Return the [X, Y] coordinate for the center point of the cell that contains the specified text.  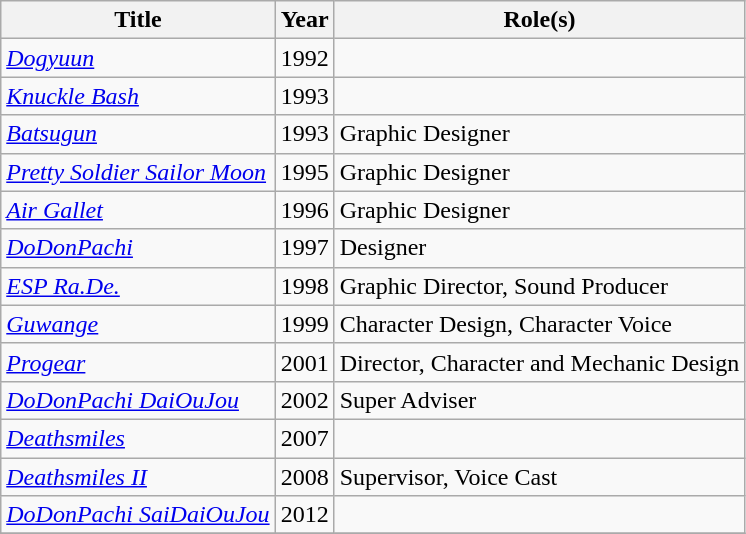
Knuckle Bash [138, 96]
Supervisor, Voice Cast [540, 477]
Title [138, 20]
1995 [304, 172]
2008 [304, 477]
Role(s) [540, 20]
Director, Character and Mechanic Design [540, 362]
2002 [304, 400]
Graphic Director, Sound Producer [540, 286]
Progear [138, 362]
1999 [304, 324]
Designer [540, 248]
DoDonPachi SaiDaiOuJou [138, 515]
Character Design, Character Voice [540, 324]
ESP Ra.De. [138, 286]
Pretty Soldier Sailor Moon [138, 172]
Dogyuun [138, 58]
DoDonPachi [138, 248]
Deathsmiles II [138, 477]
2012 [304, 515]
1997 [304, 248]
Year [304, 20]
Deathsmiles [138, 438]
DoDonPachi DaiOuJou [138, 400]
Batsugun [138, 134]
Air Gallet [138, 210]
1992 [304, 58]
1998 [304, 286]
2001 [304, 362]
Super Adviser [540, 400]
Guwange [138, 324]
1996 [304, 210]
2007 [304, 438]
